Detect which cell encompasses the target text, then output its [X, Y] center coordinate. 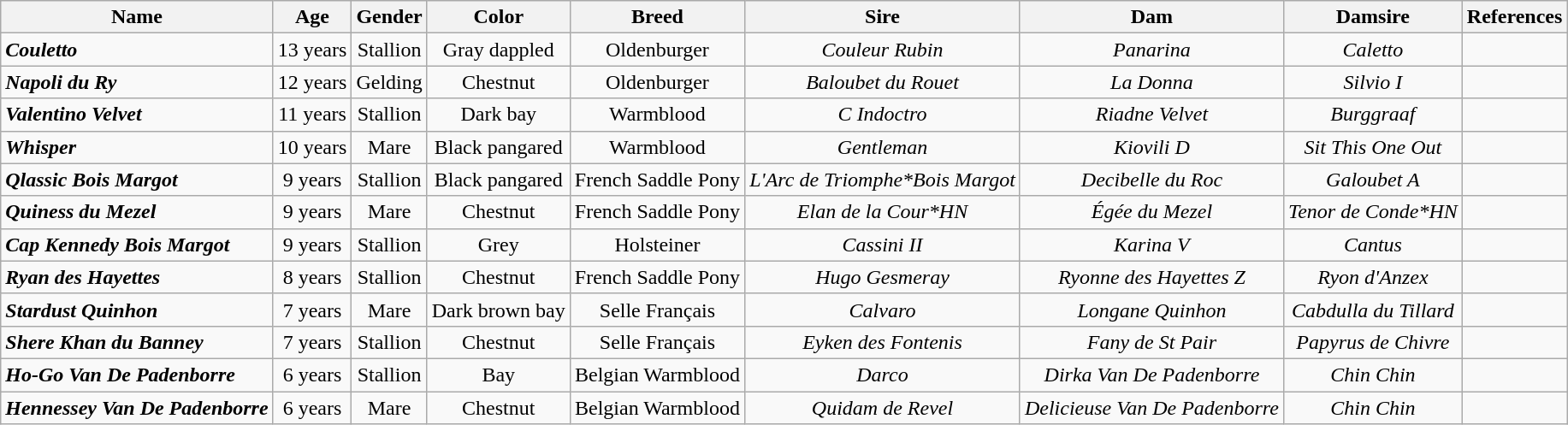
C Indoctro [883, 115]
Cabdulla du Tillard [1372, 310]
Burggraaf [1372, 115]
Égée du Mezel [1151, 212]
Breed [657, 17]
Quiness du Mezel [137, 212]
Ryon d'Anzex [1372, 277]
Dark brown bay [498, 310]
Color [498, 17]
Qlassic Bois Margot [137, 180]
Damsire [1372, 17]
Dark bay [498, 115]
Papyrus de Chivre [1372, 342]
Tenor de Conde*HN [1372, 212]
Grey [498, 245]
Valentino Velvet [137, 115]
La Donna [1151, 82]
Hugo Gesmeray [883, 277]
Riadne Velvet [1151, 115]
Fany de St Pair [1151, 342]
Napoli du Ry [137, 82]
Kiovili D [1151, 147]
Ho-Go Van De Padenborre [137, 375]
Dirka Van De Padenborre [1151, 375]
Cassini II [883, 245]
10 years [312, 147]
Galoubet A [1372, 180]
Cantus [1372, 245]
Whisper [137, 147]
Elan de la Cour*HN [883, 212]
Dam [1151, 17]
Couleur Rubin [883, 50]
Ryonne des Hayettes Z [1151, 277]
Longane Quinhon [1151, 310]
Age [312, 17]
Gentleman [883, 147]
Calvaro [883, 310]
References [1514, 17]
Bay [498, 375]
L'Arc de Triomphe*Bois Margot [883, 180]
12 years [312, 82]
Ryan des Hayettes [137, 277]
Delicieuse Van De Padenborre [1151, 408]
13 years [312, 50]
Gray dappled [498, 50]
Gelding [389, 82]
Name [137, 17]
Couletto [137, 50]
Caletto [1372, 50]
Gender [389, 17]
Decibelle du Roc [1151, 180]
Baloubet du Rouet [883, 82]
8 years [312, 277]
Sire [883, 17]
Cap Kennedy Bois Margot [137, 245]
Quidam de Revel [883, 408]
Holsteiner [657, 245]
Shere Khan du Banney [137, 342]
Darco [883, 375]
11 years [312, 115]
Silvio I [1372, 82]
Eyken des Fontenis [883, 342]
Hennessey Van De Padenborre [137, 408]
Sit This One Out [1372, 147]
Panarina [1151, 50]
Stardust Quinhon [137, 310]
Karina V [1151, 245]
